Provide the [X, Y] coordinate of the cell's center where the given text is located.  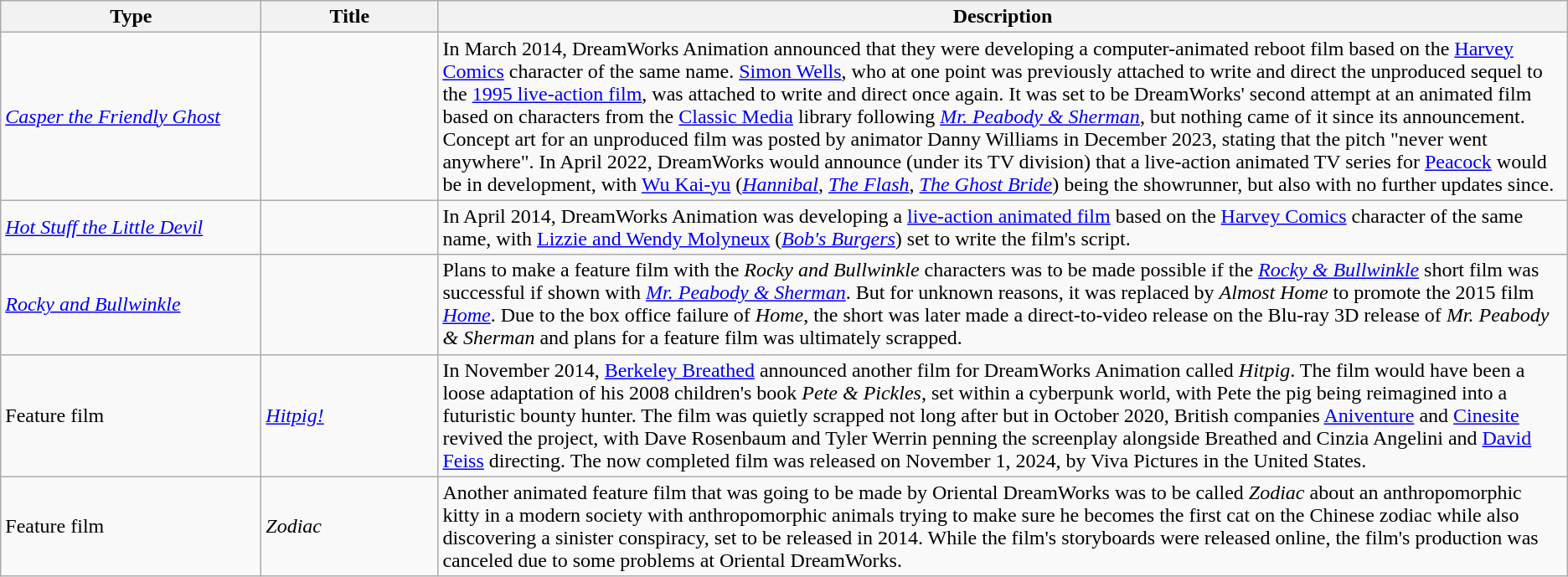
Description [1003, 17]
Title [350, 17]
Type [131, 17]
Rocky and Bullwinkle [131, 305]
Zodiac [350, 526]
Hot Stuff the Little Devil [131, 228]
Casper the Friendly Ghost [131, 116]
Hitpig! [350, 415]
